Provide the [X, Y] coordinate of the cell's center where the given text is located.  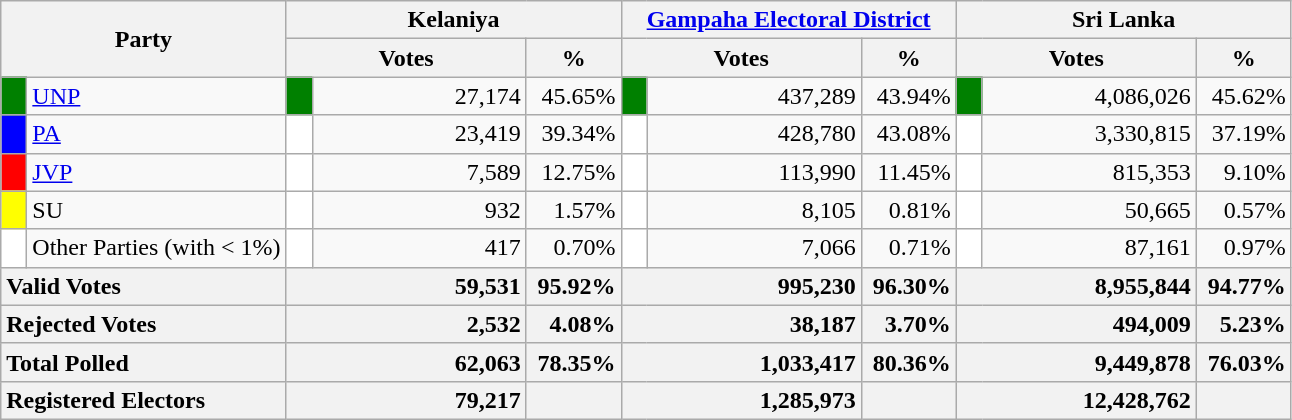
0.97% [1244, 248]
11.45% [908, 172]
1,285,973 [741, 400]
37.19% [1244, 134]
59,531 [406, 286]
79,217 [406, 400]
932 [419, 210]
8,105 [754, 210]
1.57% [574, 210]
1,033,417 [741, 362]
Rejected Votes [144, 324]
39.34% [574, 134]
Valid Votes [144, 286]
UNP [156, 96]
0.71% [908, 248]
Party [144, 39]
76.03% [1244, 362]
3,330,815 [1089, 134]
4,086,026 [1089, 96]
45.65% [574, 96]
45.62% [1244, 96]
113,990 [754, 172]
95.92% [574, 286]
815,353 [1089, 172]
3.70% [908, 324]
7,589 [419, 172]
Total Polled [144, 362]
428,780 [754, 134]
38,187 [741, 324]
9.10% [1244, 172]
12,428,762 [1076, 400]
50,665 [1089, 210]
5.23% [1244, 324]
12.75% [574, 172]
7,066 [754, 248]
PA [156, 134]
Sri Lanka [1124, 20]
94.77% [1244, 286]
Registered Electors [144, 400]
0.70% [574, 248]
23,419 [419, 134]
417 [419, 248]
8,955,844 [1076, 286]
80.36% [908, 362]
62,063 [406, 362]
437,289 [754, 96]
43.08% [908, 134]
4.08% [574, 324]
Other Parties (with < 1%) [156, 248]
494,009 [1076, 324]
78.35% [574, 362]
9,449,878 [1076, 362]
0.81% [908, 210]
995,230 [741, 286]
2,532 [406, 324]
Gampaha Electoral District [788, 20]
JVP [156, 172]
43.94% [908, 96]
27,174 [419, 96]
96.30% [908, 286]
Kelaniya [454, 20]
87,161 [1089, 248]
0.57% [1244, 210]
SU [156, 210]
